From the cell containing the given text, extract its center point as [X, Y] coordinate. 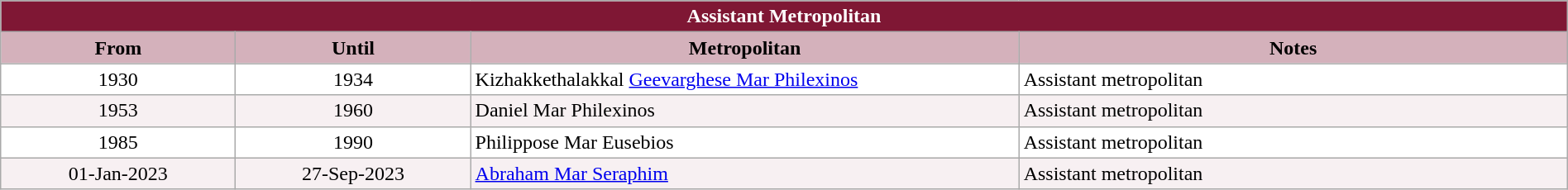
1960 [353, 111]
1990 [353, 142]
1985 [118, 142]
Metropolitan [744, 48]
Philippose Mar Eusebios [744, 142]
1930 [118, 79]
01-Jan-2023 [118, 173]
Assistant Metropolitan [784, 17]
27-Sep-2023 [353, 173]
1953 [118, 111]
Abraham Mar Seraphim [744, 173]
Until [353, 48]
Kizhakkethalakkal Geevarghese Mar Philexinos [744, 79]
1934 [353, 79]
From [118, 48]
Daniel Mar Philexinos [744, 111]
Notes [1293, 48]
